For the text-containing cell, return its midpoint in (X, Y) coordinate format. 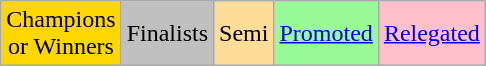
Semi (244, 34)
Champions or Winners (61, 34)
Promoted (326, 34)
Finalists (167, 34)
Relegated (432, 34)
